Provide the [x, y] coordinate of the cell's center where the given text is located.  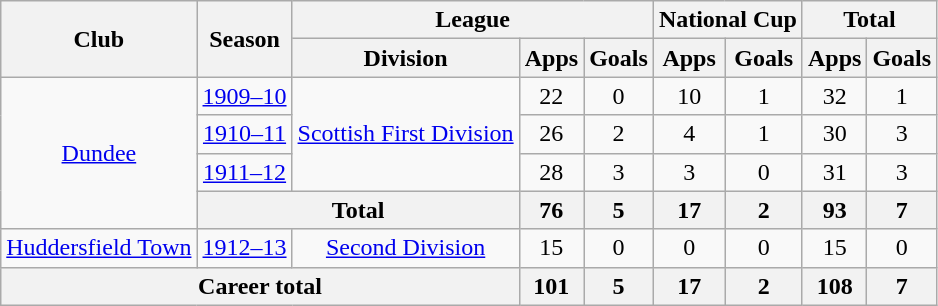
Club [99, 39]
1912–13 [244, 248]
Career total [260, 286]
1909–10 [244, 96]
101 [551, 286]
108 [834, 286]
1910–11 [244, 134]
10 [689, 96]
93 [834, 210]
1911–12 [244, 172]
32 [834, 96]
Huddersfield Town [99, 248]
4 [689, 134]
30 [834, 134]
28 [551, 172]
National Cup [728, 20]
Dundee [99, 153]
Division [406, 58]
22 [551, 96]
Season [244, 39]
League [472, 20]
Scottish First Division [406, 134]
31 [834, 172]
76 [551, 210]
Second Division [406, 248]
26 [551, 134]
